Extract the [X, Y] coordinate from the center of the cell holding the provided text.  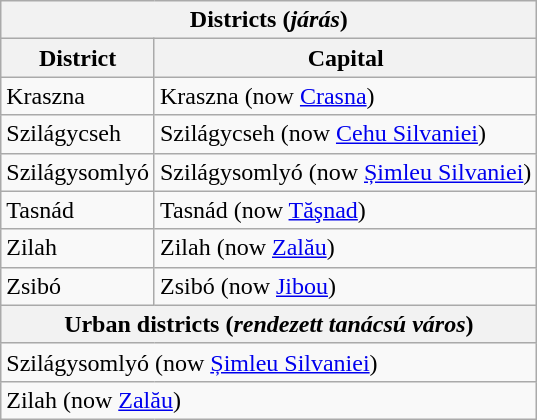
Kraszna [78, 96]
Zsibó (now Jibou) [345, 286]
Zsibó [78, 286]
Zilah [78, 248]
Szilágysomlyó [78, 172]
Capital [345, 58]
District [78, 58]
Urban districts (rendezett tanácsú város) [269, 324]
Tasnád [78, 210]
Districts (járás) [269, 20]
Tasnád (now Tăşnad) [345, 210]
Kraszna (now Crasna) [345, 96]
Szilágycseh (now Cehu Silvaniei) [345, 134]
Szilágycseh [78, 134]
